Search for the cell housing the specified text and yield its (x, y) center coordinate. 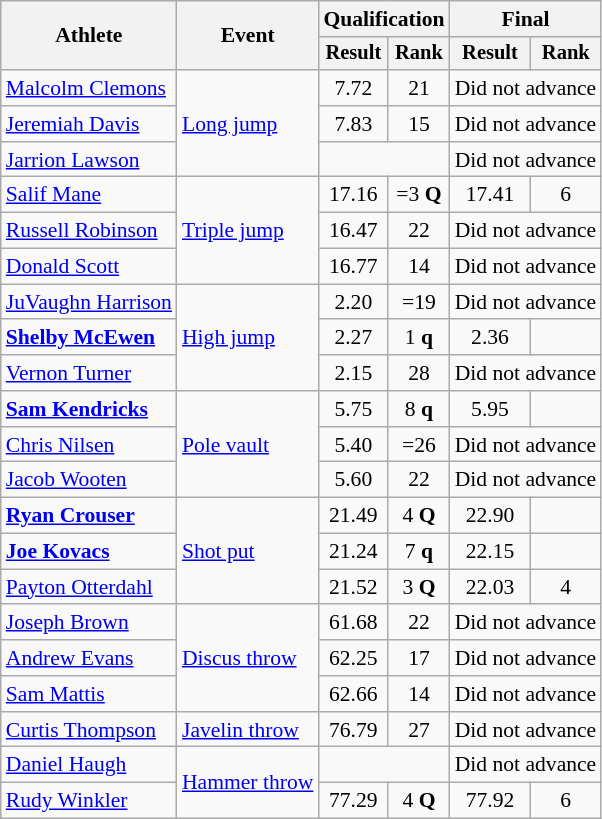
77.29 (353, 801)
28 (418, 373)
21.24 (353, 552)
JuVaughn Harrison (89, 302)
Salif Mane (89, 195)
62.25 (353, 658)
Discus throw (248, 658)
15 (418, 124)
2.36 (490, 338)
3 Q (418, 587)
Jarrion Lawson (89, 160)
Triple jump (248, 230)
16.77 (353, 267)
Payton Otterdahl (89, 587)
Donald Scott (89, 267)
Hammer throw (248, 782)
Qualification (384, 19)
Long jump (248, 124)
Malcolm Clemons (89, 88)
5.40 (353, 445)
21 (418, 88)
=3 Q (418, 195)
Andrew Evans (89, 658)
22.03 (490, 587)
=19 (418, 302)
Curtis Thompson (89, 730)
Vernon Turner (89, 373)
Sam Kendricks (89, 409)
7.83 (353, 124)
Chris Nilsen (89, 445)
Joseph Brown (89, 623)
7.72 (353, 88)
5.75 (353, 409)
Russell Robinson (89, 231)
77.92 (490, 801)
Event (248, 36)
Rudy Winkler (89, 801)
61.68 (353, 623)
Sam Mattis (89, 694)
Jeremiah Davis (89, 124)
Ryan Crouser (89, 516)
7 q (418, 552)
22.90 (490, 516)
76.79 (353, 730)
27 (418, 730)
8 q (418, 409)
Pole vault (248, 444)
22.15 (490, 552)
16.47 (353, 231)
5.95 (490, 409)
Shelby McEwen (89, 338)
2.15 (353, 373)
21.52 (353, 587)
62.66 (353, 694)
17.41 (490, 195)
Shot put (248, 552)
Javelin throw (248, 730)
21.49 (353, 516)
Jacob Wooten (89, 480)
Joe Kovacs (89, 552)
4 (566, 587)
17.16 (353, 195)
Athlete (89, 36)
Final (526, 19)
5.60 (353, 480)
Daniel Haugh (89, 765)
2.20 (353, 302)
17 (418, 658)
1 q (418, 338)
=26 (418, 445)
High jump (248, 338)
2.27 (353, 338)
